Find where the given text appears and provide that cell's center as [X, Y] coordinate. 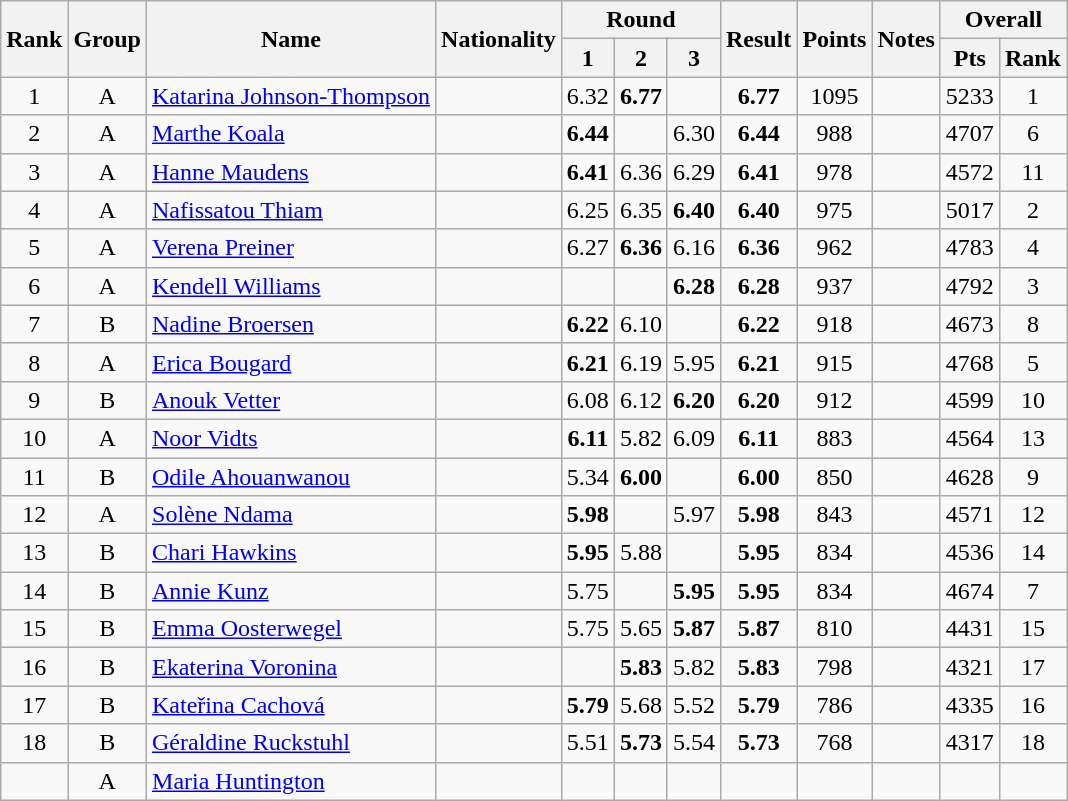
Géraldine Ruckstuhl [292, 743]
6.09 [694, 438]
6.35 [640, 210]
6.08 [588, 400]
5.51 [588, 743]
Hanne Maudens [292, 172]
Name [292, 39]
Overall [1003, 20]
Solène Ndama [292, 515]
4572 [970, 172]
6.10 [640, 324]
5.97 [694, 515]
Result [758, 39]
4628 [970, 477]
4674 [970, 591]
Annie Kunz [292, 591]
Kateřina Cachová [292, 705]
4783 [970, 248]
6.19 [640, 362]
786 [834, 705]
5.54 [694, 743]
4707 [970, 134]
Verena Preiner [292, 248]
Nafissatou Thiam [292, 210]
Noor Vidts [292, 438]
4335 [970, 705]
5017 [970, 210]
6.12 [640, 400]
Pts [970, 58]
810 [834, 629]
4317 [970, 743]
4321 [970, 667]
Anouk Vetter [292, 400]
6.32 [588, 96]
4792 [970, 286]
Ekaterina Voronina [292, 667]
1095 [834, 96]
4673 [970, 324]
4564 [970, 438]
Nationality [499, 39]
Odile Ahouanwanou [292, 477]
5.88 [640, 553]
768 [834, 743]
Nadine Broersen [292, 324]
4536 [970, 553]
Chari Hawkins [292, 553]
6.30 [694, 134]
5233 [970, 96]
Points [834, 39]
843 [834, 515]
937 [834, 286]
Notes [906, 39]
883 [834, 438]
978 [834, 172]
Round [640, 20]
850 [834, 477]
6.16 [694, 248]
962 [834, 248]
Kendell Williams [292, 286]
Maria Huntington [292, 781]
4768 [970, 362]
5.34 [588, 477]
Emma Oosterwegel [292, 629]
Marthe Koala [292, 134]
5.52 [694, 705]
Group [108, 39]
5.68 [640, 705]
915 [834, 362]
4571 [970, 515]
5.65 [640, 629]
798 [834, 667]
912 [834, 400]
Erica Bougard [292, 362]
6.29 [694, 172]
4599 [970, 400]
Katarina Johnson-Thompson [292, 96]
988 [834, 134]
918 [834, 324]
6.25 [588, 210]
4431 [970, 629]
6.27 [588, 248]
975 [834, 210]
